Output the [X, Y] coordinate of the center of the cell containing the given text.  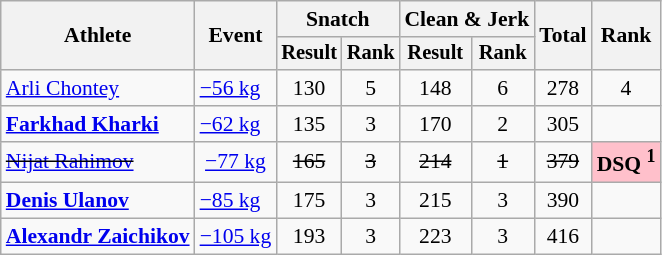
−85 kg [236, 201]
223 [435, 237]
135 [309, 124]
Total [562, 36]
278 [562, 88]
170 [435, 124]
416 [562, 237]
148 [435, 88]
Clean & Jerk [466, 19]
390 [562, 201]
Farkhad Kharki [98, 124]
165 [309, 162]
DSQ 1 [626, 162]
4 [626, 88]
2 [502, 124]
305 [562, 124]
Denis Ulanov [98, 201]
175 [309, 201]
−77 kg [236, 162]
Athlete [98, 36]
5 [371, 88]
Nijat Rahimov [98, 162]
Event [236, 36]
6 [502, 88]
214 [435, 162]
193 [309, 237]
−56 kg [236, 88]
−62 kg [236, 124]
379 [562, 162]
1 [502, 162]
130 [309, 88]
Arli Chontey [98, 88]
215 [435, 201]
−105 kg [236, 237]
Snatch [338, 19]
Alexandr Zaichikov [98, 237]
